Return [x, y] of the center of cell containing provided text 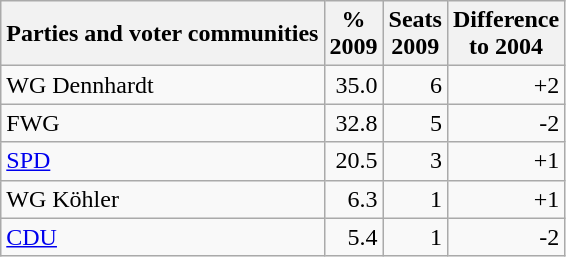
SPD [162, 161]
CDU [162, 237]
+2 [506, 85]
6.3 [354, 199]
Parties and voter communities [162, 34]
3 [415, 161]
5 [415, 123]
32.8 [354, 123]
20.5 [354, 161]
5.4 [354, 237]
35.0 [354, 85]
Differenceto 2004 [506, 34]
FWG [162, 123]
Seats2009 [415, 34]
WG Köhler [162, 199]
6 [415, 85]
WG Dennhardt [162, 85]
%2009 [354, 34]
